Scan for the cell matching the given text and deliver its (x, y) coordinate at center. 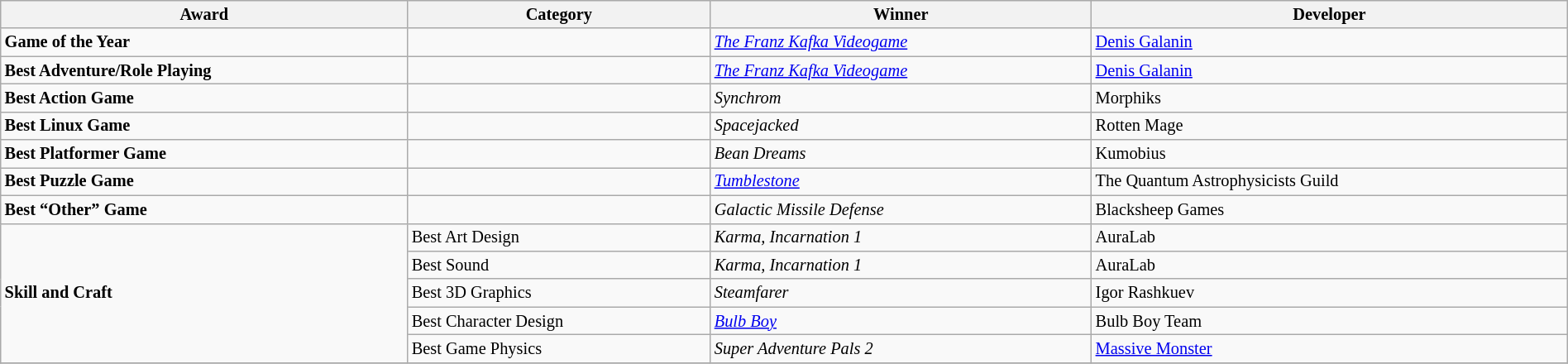
Tumblestone (901, 181)
Spacejacked (901, 126)
Award (204, 14)
Best Platformer Game (204, 154)
Igor Rashkuev (1330, 293)
Bean Dreams (901, 154)
Best Puzzle Game (204, 181)
Best “Other” Game (204, 209)
Best Action Game (204, 98)
Best Adventure/Role Playing (204, 70)
Best Game Physics (559, 348)
Best Sound (559, 265)
Super Adventure Pals 2 (901, 348)
Steamfarer (901, 293)
Best Character Design (559, 321)
Morphiks (1330, 98)
Bulb Boy Team (1330, 321)
Game of the Year (204, 42)
Winner (901, 14)
Category (559, 14)
Developer (1330, 14)
Best Art Design (559, 237)
Rotten Mage (1330, 126)
Bulb Boy (901, 321)
Massive Monster (1330, 348)
Galactic Missile Defense (901, 209)
Synchrom (901, 98)
Blacksheep Games (1330, 209)
Kumobius (1330, 154)
Best 3D Graphics (559, 293)
The Quantum Astrophysicists Guild (1330, 181)
Skill and Craft (204, 293)
Best Linux Game (204, 126)
